Output the (x, y) coordinate of the center of the cell containing the given text.  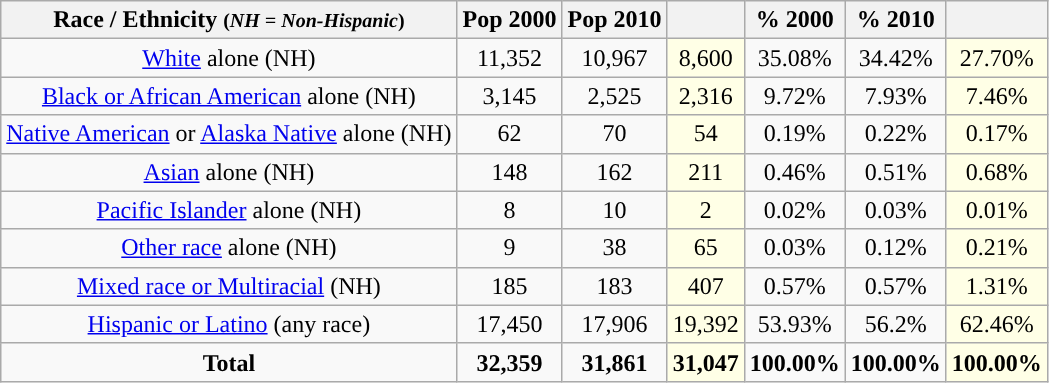
31,861 (614, 362)
8 (510, 210)
Pacific Islander alone (NH) (229, 210)
10 (614, 210)
9 (510, 248)
0.68% (996, 172)
Pop 2000 (510, 20)
2,316 (706, 96)
54 (706, 134)
% 2000 (794, 20)
56.2% (896, 324)
Race / Ethnicity (NH = Non-Hispanic) (229, 20)
0.46% (794, 172)
0.01% (996, 210)
31,047 (706, 362)
3,145 (510, 96)
Other race alone (NH) (229, 248)
0.19% (794, 134)
35.08% (794, 58)
0.22% (896, 134)
65 (706, 248)
2,525 (614, 96)
62 (510, 134)
% 2010 (896, 20)
0.17% (996, 134)
185 (510, 286)
183 (614, 286)
62.46% (996, 324)
0.02% (794, 210)
38 (614, 248)
Black or African American alone (NH) (229, 96)
162 (614, 172)
Asian alone (NH) (229, 172)
10,967 (614, 58)
148 (510, 172)
Mixed race or Multiracial (NH) (229, 286)
17,450 (510, 324)
Total (229, 362)
0.51% (896, 172)
1.31% (996, 286)
32,359 (510, 362)
34.42% (896, 58)
7.93% (896, 96)
7.46% (996, 96)
53.93% (794, 324)
27.70% (996, 58)
70 (614, 134)
0.21% (996, 248)
9.72% (794, 96)
White alone (NH) (229, 58)
8,600 (706, 58)
2 (706, 210)
211 (706, 172)
0.12% (896, 248)
Hispanic or Latino (any race) (229, 324)
19,392 (706, 324)
Pop 2010 (614, 20)
17,906 (614, 324)
Native American or Alaska Native alone (NH) (229, 134)
11,352 (510, 58)
407 (706, 286)
